Determine the [X, Y] coordinate at the center of the cell enclosing the given text.  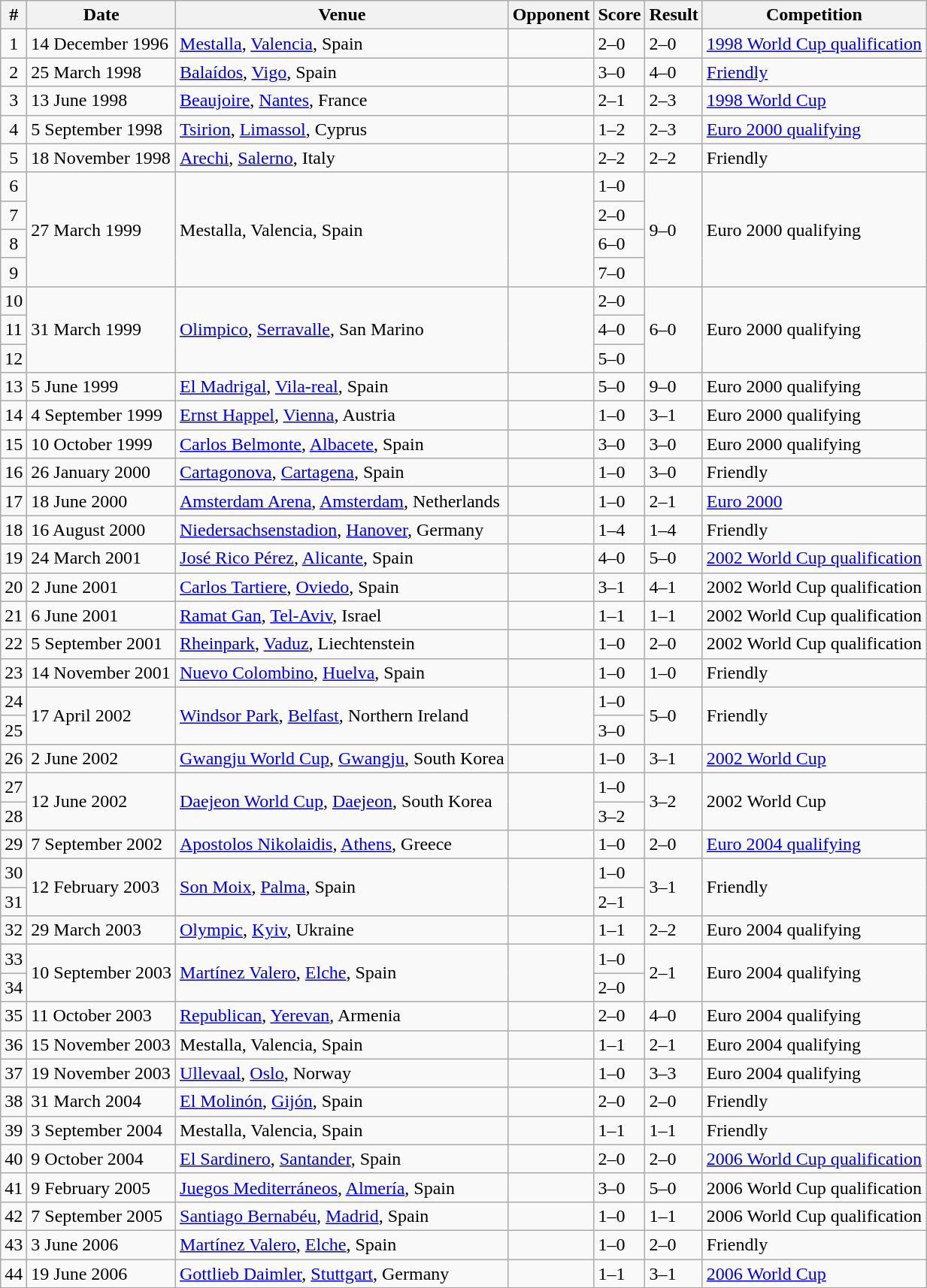
Niedersachsenstadion, Hanover, Germany [343, 530]
35 [14, 1016]
1998 World Cup [813, 101]
9 [14, 272]
14 [14, 416]
9 February 2005 [101, 1187]
14 December 1996 [101, 44]
5 September 1998 [101, 129]
Juegos Mediterráneos, Almería, Spain [343, 1187]
3 [14, 101]
Son Moix, Palma, Spain [343, 887]
25 March 1998 [101, 72]
34 [14, 987]
El Molinón, Gijón, Spain [343, 1102]
Gottlieb Daimler, Stuttgart, Germany [343, 1274]
17 [14, 501]
31 March 2004 [101, 1102]
1 [14, 44]
Ramat Gan, Tel-Aviv, Israel [343, 615]
11 [14, 329]
3–3 [674, 1073]
Carlos Tartiere, Oviedo, Spain [343, 587]
Carlos Belmonte, Albacete, Spain [343, 444]
24 March 2001 [101, 558]
15 [14, 444]
37 [14, 1073]
7 September 2005 [101, 1216]
14 November 2001 [101, 673]
Balaídos, Vigo, Spain [343, 72]
Date [101, 15]
20 [14, 587]
6 June 2001 [101, 615]
Competition [813, 15]
27 March 1999 [101, 229]
10 September 2003 [101, 973]
3 June 2006 [101, 1244]
18 [14, 530]
Gwangju World Cup, Gwangju, South Korea [343, 758]
13 [14, 387]
31 [14, 902]
4 September 1999 [101, 416]
1–2 [620, 129]
25 [14, 730]
2 June 2002 [101, 758]
7–0 [620, 272]
Amsterdam Arena, Amsterdam, Netherlands [343, 501]
16 [14, 473]
13 June 1998 [101, 101]
Nuevo Colombino, Huelva, Spain [343, 673]
Daejeon World Cup, Daejeon, South Korea [343, 801]
8 [14, 243]
12 February 2003 [101, 887]
José Rico Pérez, Alicante, Spain [343, 558]
4 [14, 129]
33 [14, 959]
Olympic, Kyiv, Ukraine [343, 930]
30 [14, 873]
32 [14, 930]
18 June 2000 [101, 501]
10 [14, 301]
Arechi, Salerno, Italy [343, 158]
28 [14, 815]
19 June 2006 [101, 1274]
19 November 2003 [101, 1073]
Result [674, 15]
11 October 2003 [101, 1016]
4–1 [674, 587]
15 November 2003 [101, 1045]
26 January 2000 [101, 473]
17 April 2002 [101, 715]
Ernst Happel, Vienna, Austria [343, 416]
42 [14, 1216]
18 November 1998 [101, 158]
Tsirion, Limassol, Cyprus [343, 129]
7 September 2002 [101, 845]
24 [14, 701]
Ullevaal, Oslo, Norway [343, 1073]
1998 World Cup qualification [813, 44]
27 [14, 787]
22 [14, 644]
9 October 2004 [101, 1159]
Venue [343, 15]
Cartagonova, Cartagena, Spain [343, 473]
Euro 2000 [813, 501]
Opponent [551, 15]
2 June 2001 [101, 587]
31 March 1999 [101, 329]
2006 World Cup [813, 1274]
El Madrigal, Vila-real, Spain [343, 387]
Olimpico, Serravalle, San Marino [343, 329]
12 [14, 358]
19 [14, 558]
10 October 1999 [101, 444]
Beaujoire, Nantes, France [343, 101]
2 [14, 72]
39 [14, 1130]
Score [620, 15]
Republican, Yerevan, Armenia [343, 1016]
Santiago Bernabéu, Madrid, Spain [343, 1216]
Windsor Park, Belfast, Northern Ireland [343, 715]
26 [14, 758]
# [14, 15]
12 June 2002 [101, 801]
16 August 2000 [101, 530]
36 [14, 1045]
5 June 1999 [101, 387]
38 [14, 1102]
29 [14, 845]
43 [14, 1244]
5 September 2001 [101, 644]
29 March 2003 [101, 930]
El Sardinero, Santander, Spain [343, 1159]
Rheinpark, Vaduz, Liechtenstein [343, 644]
5 [14, 158]
41 [14, 1187]
44 [14, 1274]
21 [14, 615]
7 [14, 215]
23 [14, 673]
3 September 2004 [101, 1130]
Apostolos Nikolaidis, Athens, Greece [343, 845]
40 [14, 1159]
6 [14, 186]
